Search for the cell housing the specified text and yield its (X, Y) center coordinate. 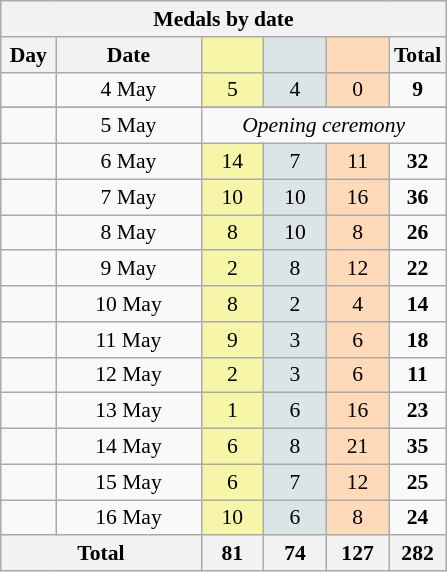
Opening ceremony (324, 126)
32 (418, 162)
12 May (128, 375)
25 (418, 482)
Day (28, 55)
14 May (128, 447)
282 (418, 554)
16 May (128, 518)
7 May (128, 197)
8 May (128, 233)
18 (418, 340)
5 May (128, 126)
21 (358, 447)
26 (418, 233)
Date (128, 55)
10 May (128, 304)
9 May (128, 269)
22 (418, 269)
6 May (128, 162)
35 (418, 447)
Medals by date (224, 19)
0 (358, 90)
11 May (128, 340)
1 (232, 411)
15 May (128, 482)
24 (418, 518)
5 (232, 90)
36 (418, 197)
81 (232, 554)
4 May (128, 90)
23 (418, 411)
74 (296, 554)
13 May (128, 411)
127 (358, 554)
